From the cell containing the given text, extract its center point as [x, y] coordinate. 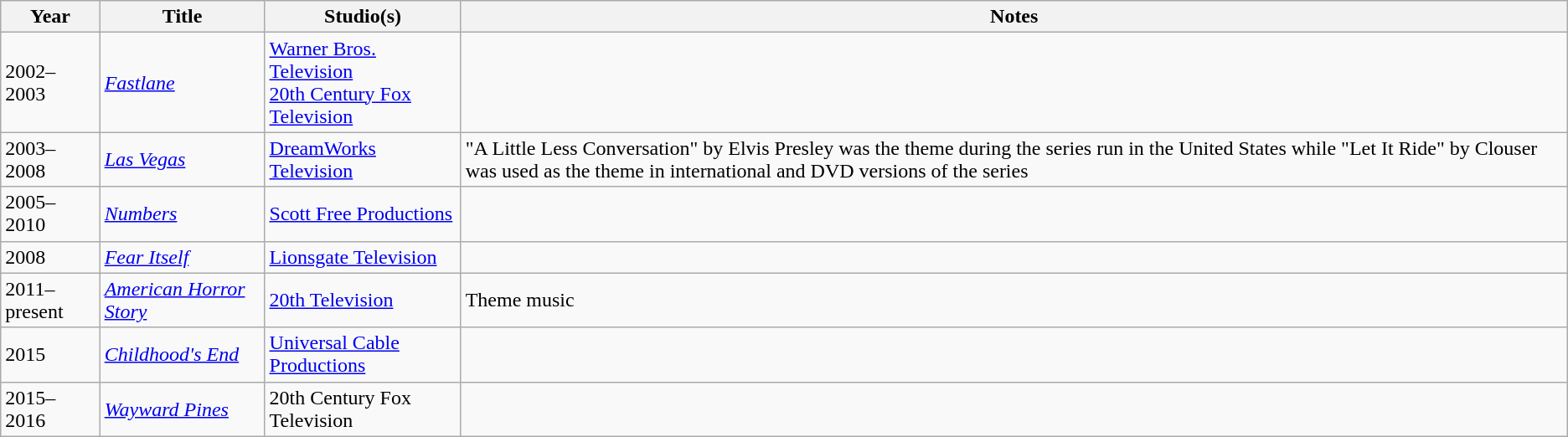
Studio(s) [363, 17]
American Horror Story [183, 300]
Notes [1014, 17]
2005–2010 [50, 214]
2002–2003 [50, 82]
Numbers [183, 214]
Lionsgate Television [363, 257]
Title [183, 17]
20th Century Fox Television [363, 409]
2008 [50, 257]
DreamWorks Television [363, 159]
Las Vegas [183, 159]
2003–2008 [50, 159]
2015 [50, 355]
20th Television [363, 300]
Universal Cable Productions [363, 355]
2015–2016 [50, 409]
Childhood's End [183, 355]
Fastlane [183, 82]
Warner Bros. Television20th Century Fox Television [363, 82]
Scott Free Productions [363, 214]
Fear Itself [183, 257]
Wayward Pines [183, 409]
Theme music [1014, 300]
2011–present [50, 300]
Year [50, 17]
